Detect which cell encompasses the target text, then output its [x, y] center coordinate. 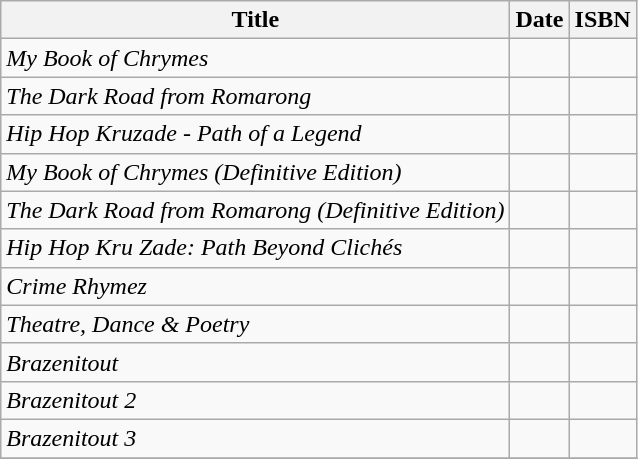
Theatre, Dance & Poetry [256, 324]
ISBN [602, 20]
Brazenitout 2 [256, 400]
My Book of Chrymes [256, 58]
Date [540, 20]
Hip Hop Kru Zade: Path Beyond Clichés [256, 248]
Brazenitout 3 [256, 438]
The Dark Road from Romarong [256, 96]
Crime Rhymez [256, 286]
Hip Hop Kruzade - Path of a Legend [256, 134]
Title [256, 20]
Brazenitout [256, 362]
The Dark Road from Romarong (Definitive Edition) [256, 210]
My Book of Chrymes (Definitive Edition) [256, 172]
